Provide the [x, y] coordinate of the cell's center where the given text is located.  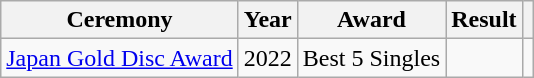
Ceremony [120, 20]
Year [268, 20]
2022 [268, 58]
Best 5 Singles [371, 58]
Result [484, 20]
Award [371, 20]
Japan Gold Disc Award [120, 58]
